Return (X, Y) of the center of cell containing provided text 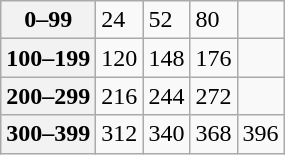
0–99 (48, 20)
148 (166, 58)
200–299 (48, 96)
396 (260, 134)
300–399 (48, 134)
272 (214, 96)
100–199 (48, 58)
24 (120, 20)
244 (166, 96)
176 (214, 58)
80 (214, 20)
216 (120, 96)
340 (166, 134)
52 (166, 20)
368 (214, 134)
312 (120, 134)
120 (120, 58)
